Pinpoint the cell where the given text exists, returning its (X, Y) midpoint coordinate. 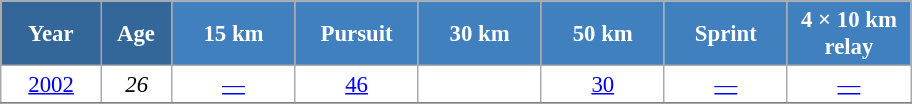
4 × 10 km relay (848, 34)
30 km (480, 34)
46 (356, 85)
26 (136, 85)
50 km (602, 34)
Age (136, 34)
15 km (234, 34)
Sprint (726, 34)
2002 (52, 85)
30 (602, 85)
Year (52, 34)
Pursuit (356, 34)
